Identify which cell holds the provided text, then report its [X, Y] central coordinate. 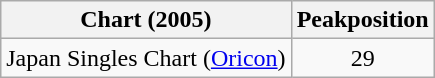
Peakposition [362, 20]
29 [362, 58]
Chart (2005) [146, 20]
Japan Singles Chart (Oricon) [146, 58]
